Search for the cell housing the specified text and yield its [x, y] center coordinate. 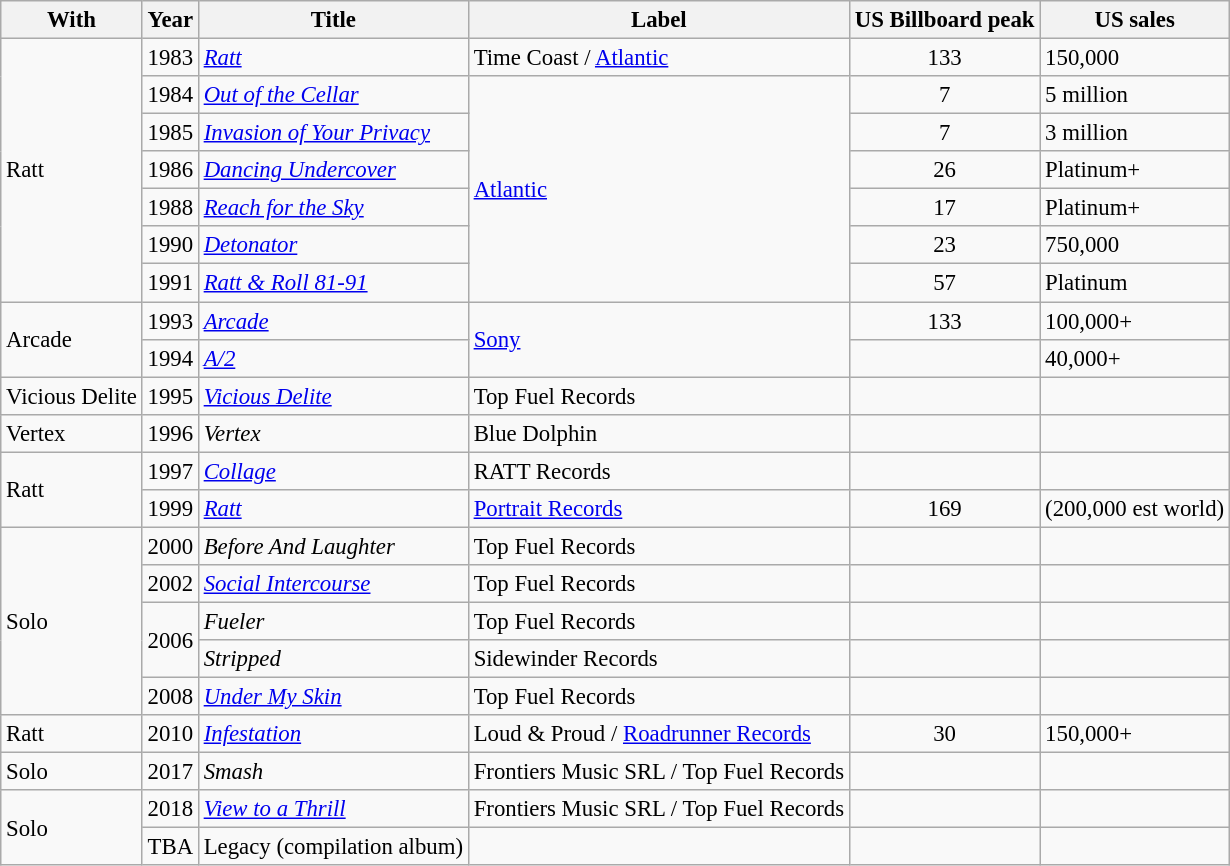
Invasion of Your Privacy [333, 133]
1986 [170, 170]
Ratt & Roll 81-91 [333, 283]
Fueler [333, 621]
1996 [170, 433]
US Billboard peak [944, 20]
Smash [333, 772]
100,000+ [1135, 321]
Reach for the Sky [333, 208]
TBA [170, 847]
1984 [170, 95]
Platinum [1135, 283]
26 [944, 170]
1990 [170, 245]
Dancing Undercover [333, 170]
57 [944, 283]
Legacy (compilation album) [333, 847]
Portrait Records [658, 509]
2002 [170, 584]
A/2 [333, 358]
Atlantic [658, 189]
1991 [170, 283]
Out of the Cellar [333, 95]
40,000+ [1135, 358]
Blue Dolphin [658, 433]
750,000 [1135, 245]
5 million [1135, 95]
Detonator [333, 245]
Loud & Proud / Roadrunner Records [658, 734]
Label [658, 20]
2017 [170, 772]
2006 [170, 640]
RATT Records [658, 471]
150,000 [1135, 58]
2008 [170, 697]
Year [170, 20]
With [72, 20]
23 [944, 245]
1995 [170, 396]
Infestation [333, 734]
1994 [170, 358]
(200,000 est world) [1135, 509]
150,000+ [1135, 734]
View to a Thrill [333, 809]
2000 [170, 546]
US sales [1135, 20]
Time Coast / Atlantic [658, 58]
1993 [170, 321]
1997 [170, 471]
Sidewinder Records [658, 659]
3 million [1135, 133]
Stripped [333, 659]
Under My Skin [333, 697]
1983 [170, 58]
Before And Laughter [333, 546]
Collage [333, 471]
Sony [658, 340]
17 [944, 208]
Title [333, 20]
30 [944, 734]
Social Intercourse [333, 584]
1985 [170, 133]
169 [944, 509]
2010 [170, 734]
1999 [170, 509]
1988 [170, 208]
2018 [170, 809]
